Search for the cell housing the specified text and yield its [x, y] center coordinate. 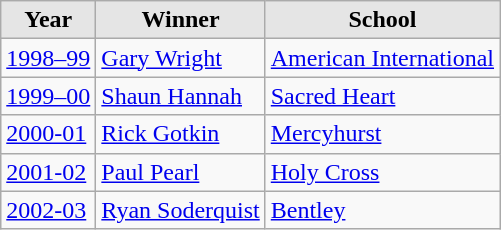
School [382, 20]
Paul Pearl [180, 172]
American International [382, 58]
Gary Wright [180, 58]
2002-03 [48, 210]
Mercyhurst [382, 134]
2000-01 [48, 134]
Sacred Heart [382, 96]
Winner [180, 20]
Year [48, 20]
Holy Cross [382, 172]
1998–99 [48, 58]
Shaun Hannah [180, 96]
Bentley [382, 210]
2001-02 [48, 172]
Ryan Soderquist [180, 210]
Rick Gotkin [180, 134]
1999–00 [48, 96]
